Scan for the cell matching the given text and deliver its (X, Y) coordinate at center. 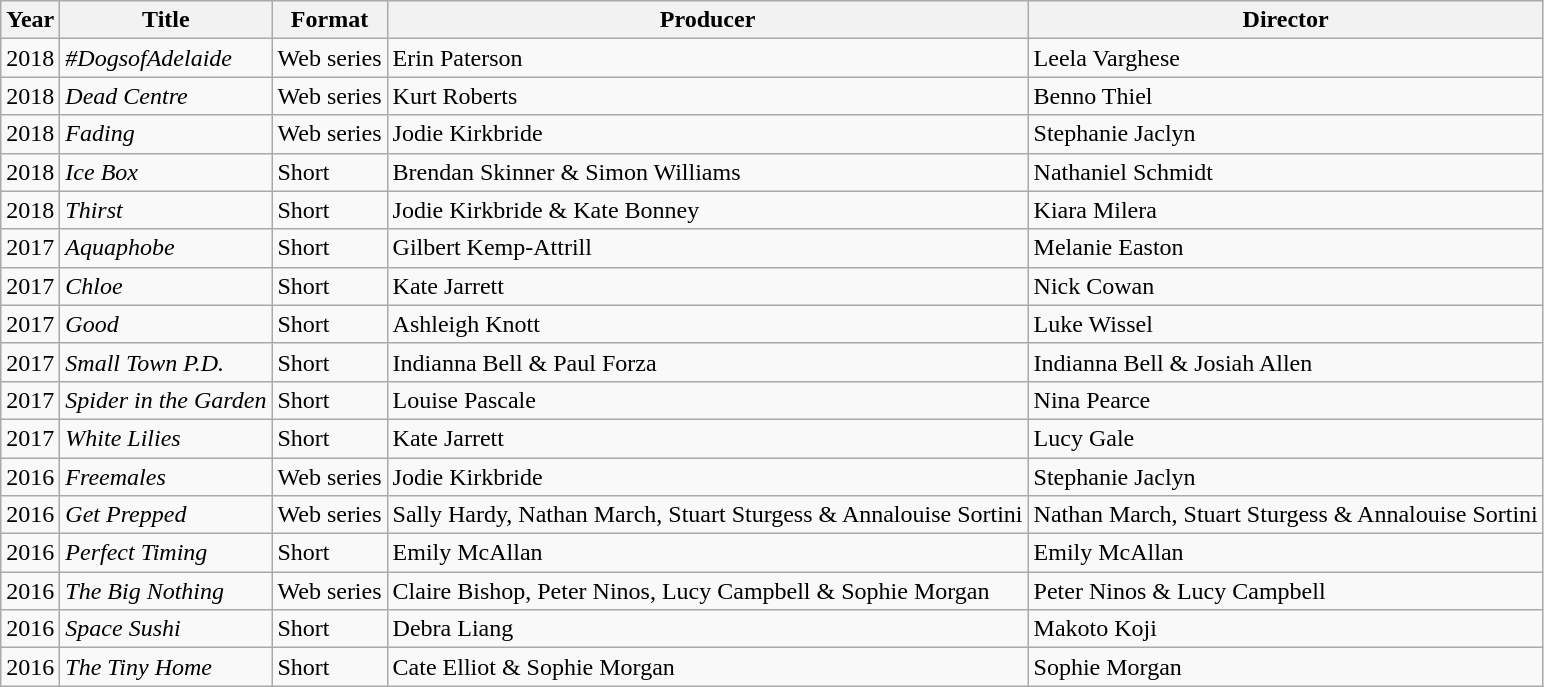
Jodie Kirkbride & Kate Bonney (708, 210)
Luke Wissel (1286, 324)
Sally Hardy, Nathan March, Stuart Sturgess & Annalouise Sortini (708, 515)
Good (166, 324)
Space Sushi (166, 629)
Year (30, 20)
Nick Cowan (1286, 286)
Director (1286, 20)
Melanie Easton (1286, 248)
Format (330, 20)
Makoto Koji (1286, 629)
Nina Pearce (1286, 400)
Aquaphobe (166, 248)
Kurt Roberts (708, 96)
Gilbert Kemp-Attrill (708, 248)
The Tiny Home (166, 667)
Title (166, 20)
Cate Elliot & Sophie Morgan (708, 667)
Debra Liang (708, 629)
Perfect Timing (166, 553)
Thirst (166, 210)
Louise Pascale (708, 400)
Freemales (166, 477)
Nathaniel Schmidt (1286, 172)
Ashleigh Knott (708, 324)
Sophie Morgan (1286, 667)
The Big Nothing (166, 591)
Small Town P.D. (166, 362)
Peter Ninos & Lucy Campbell (1286, 591)
Erin Paterson (708, 58)
Brendan Skinner & Simon Williams (708, 172)
Nathan March, Stuart Sturgess & Annalouise Sortini (1286, 515)
Fading (166, 134)
Get Prepped (166, 515)
Claire Bishop, Peter Ninos, Lucy Campbell & Sophie Morgan (708, 591)
Chloe (166, 286)
Kiara Milera (1286, 210)
#DogsofAdelaide (166, 58)
Lucy Gale (1286, 438)
Producer (708, 20)
White Lilies (166, 438)
Benno Thiel (1286, 96)
Ice Box (166, 172)
Indianna Bell & Josiah Allen (1286, 362)
Dead Centre (166, 96)
Leela Varghese (1286, 58)
Spider in the Garden (166, 400)
Indianna Bell & Paul Forza (708, 362)
